Search for the cell housing the specified text and yield its [X, Y] center coordinate. 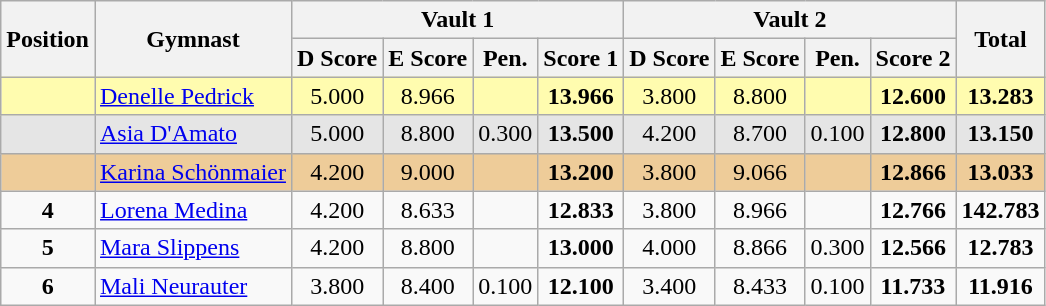
142.783 [1000, 210]
5 [48, 248]
9.000 [428, 172]
8.433 [760, 286]
Score 2 [913, 58]
Lorena Medina [192, 210]
Mali Neurauter [192, 286]
Position [48, 39]
12.833 [581, 210]
Score 1 [581, 58]
12.800 [913, 134]
11.733 [913, 286]
12.866 [913, 172]
9.066 [760, 172]
12.600 [913, 96]
Gymnast [192, 39]
13.500 [581, 134]
8.700 [760, 134]
Denelle Pedrick [192, 96]
8.866 [760, 248]
13.283 [1000, 96]
13.150 [1000, 134]
Karina Schönmaier [192, 172]
Vault 1 [457, 20]
Vault 2 [790, 20]
8.400 [428, 286]
Asia D'Amato [192, 134]
12.783 [1000, 248]
13.033 [1000, 172]
4 [48, 210]
12.566 [913, 248]
12.766 [913, 210]
11.916 [1000, 286]
3.400 [670, 286]
6 [48, 286]
4.000 [670, 248]
8.633 [428, 210]
13.966 [581, 96]
13.000 [581, 248]
Mara Slippens [192, 248]
13.200 [581, 172]
Total [1000, 39]
12.100 [581, 286]
